Search for the cell housing the specified text and yield its (X, Y) center coordinate. 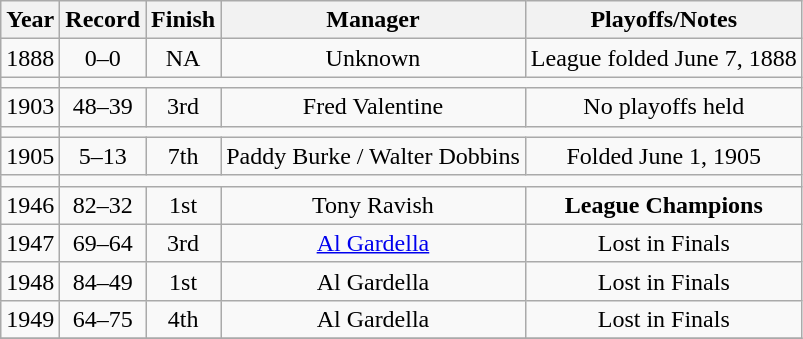
1905 (30, 156)
Tony Ravish (374, 205)
4th (184, 319)
Paddy Burke / Walter Dobbins (374, 156)
1888 (30, 58)
Folded June 1, 1905 (664, 156)
Record (103, 20)
48–39 (103, 107)
League Champions (664, 205)
1947 (30, 243)
Manager (374, 20)
0–0 (103, 58)
No playoffs held (664, 107)
64–75 (103, 319)
Year (30, 20)
Playoffs/Notes (664, 20)
1949 (30, 319)
League folded June 7, 1888 (664, 58)
84–49 (103, 281)
NA (184, 58)
5–13 (103, 156)
1948 (30, 281)
69–64 (103, 243)
1946 (30, 205)
7th (184, 156)
82–32 (103, 205)
1903 (30, 107)
Unknown (374, 58)
Finish (184, 20)
Fred Valentine (374, 107)
